From the cell containing the given text, extract its center point as (x, y) coordinate. 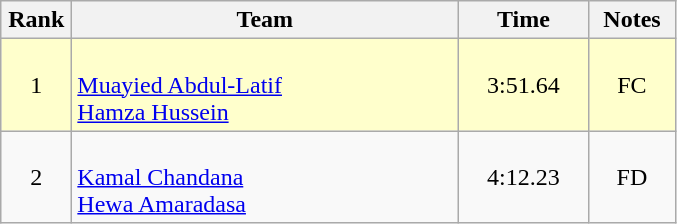
Team (265, 20)
Time (524, 20)
Muayied Abdul-LatifHamza Hussein (265, 85)
Kamal ChandanaHewa Amaradasa (265, 177)
Notes (632, 20)
FD (632, 177)
4:12.23 (524, 177)
3:51.64 (524, 85)
Rank (36, 20)
2 (36, 177)
FC (632, 85)
1 (36, 85)
